Detect which cell encompasses the target text, then output its [X, Y] center coordinate. 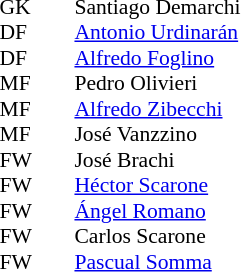
Héctor Scarone [157, 185]
Alfredo Zibecchi [157, 109]
Carlos Scarone [157, 237]
Alfredo Foglino [157, 58]
Antonio Urdinarán [157, 33]
Pedro Olivieri [157, 83]
José Brachi [157, 160]
José Vanzzino [157, 135]
Ángel Romano [157, 211]
